Provide the [x, y] coordinate of the cell's center where the given text is located.  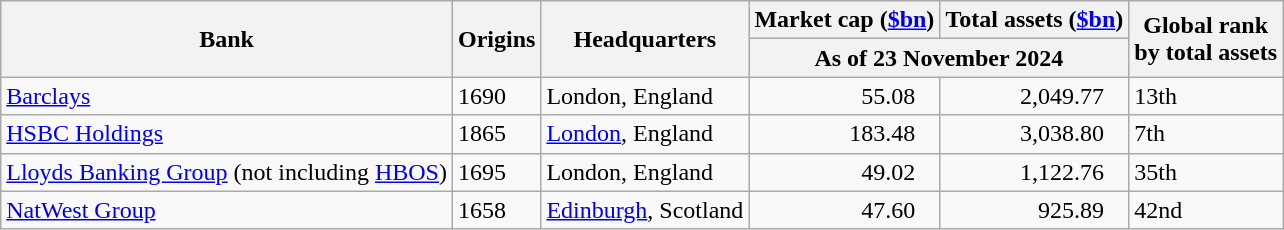
HSBC Holdings [227, 134]
Edinburgh, Scotland [645, 210]
Headquarters [645, 39]
NatWest Group [227, 210]
Barclays [227, 96]
13th [1206, 96]
1658 [496, 210]
7th [1206, 134]
Lloyds Banking Group (not including HBOS) [227, 172]
55.08 [844, 96]
Market cap ($bn) [844, 20]
1695 [496, 172]
1865 [496, 134]
183.48 [844, 134]
1690 [496, 96]
Global rankby total assets [1206, 39]
42nd [1206, 210]
Origins [496, 39]
2,049.77 [1034, 96]
Total assets ($bn) [1034, 20]
49.02 [844, 172]
Bank [227, 39]
As of 23 November 2024 [939, 58]
47.60 [844, 210]
35th [1206, 172]
1,122.76 [1034, 172]
3,038.80 [1034, 134]
925.89 [1034, 210]
